Locate the cell with the specified text and output its (x, y) center coordinate. 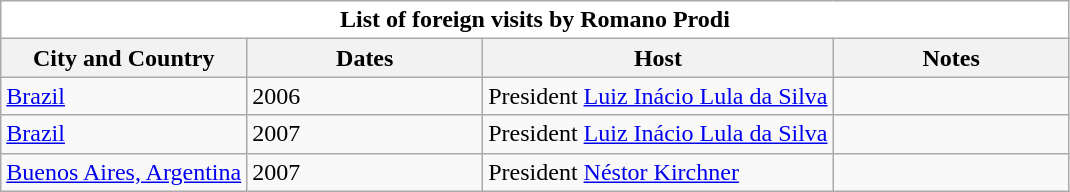
Notes (951, 58)
2006 (365, 96)
City and Country (124, 58)
Dates (365, 58)
Host (658, 58)
Buenos Aires, Argentina (124, 172)
List of foreign visits by Romano Prodi (535, 20)
President Néstor Kirchner (658, 172)
